Pinpoint the cell where the given text exists, returning its [X, Y] midpoint coordinate. 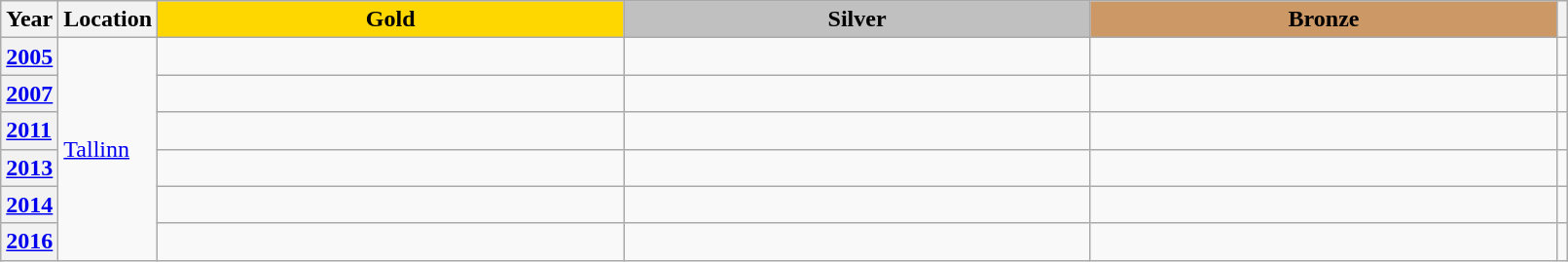
2007 [29, 94]
Silver [857, 19]
Location [108, 19]
2014 [29, 205]
2005 [29, 56]
Year [29, 19]
Gold [391, 19]
Bronze [1324, 19]
2016 [29, 242]
2013 [29, 168]
Tallinn [108, 149]
2011 [29, 131]
